From the cell containing the given text, extract its center point as (x, y) coordinate. 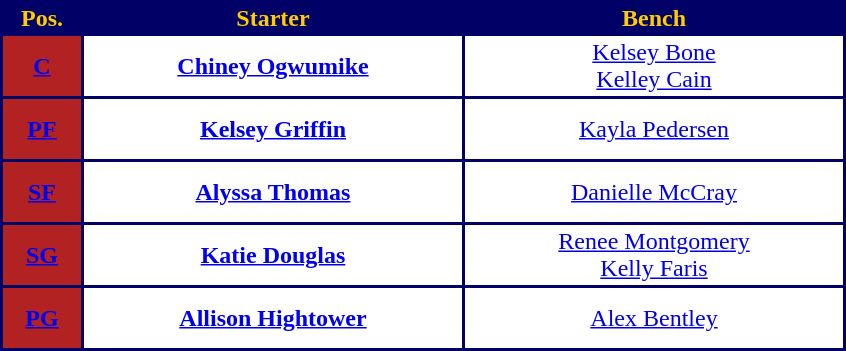
SF (42, 192)
Bench (654, 18)
Renee Montgomery Kelly Faris (654, 255)
Kelsey Griffin (273, 129)
Pos. (42, 18)
Danielle McCray (654, 192)
Kelsey Bone Kelley Cain (654, 66)
Starter (273, 18)
C (42, 66)
Allison Hightower (273, 318)
Kayla Pedersen (654, 129)
PG (42, 318)
Chiney Ogwumike (273, 66)
Katie Douglas (273, 255)
PF (42, 129)
SG (42, 255)
Alex Bentley (654, 318)
Alyssa Thomas (273, 192)
